Pinpoint the cell where the given text exists, returning its (X, Y) midpoint coordinate. 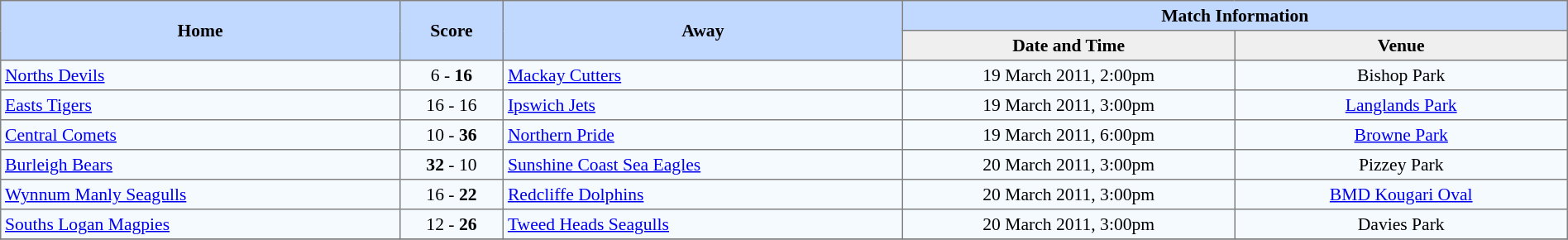
19 March 2011, 3:00pm (1068, 105)
Date and Time (1068, 46)
Score (452, 31)
Venue (1401, 46)
Souths Logan Magpies (200, 224)
Burleigh Bears (200, 165)
16 - 16 (452, 105)
Sunshine Coast Sea Eagles (703, 165)
Wynnum Manly Seagulls (200, 194)
Home (200, 31)
Langlands Park (1401, 105)
32 - 10 (452, 165)
Davies Park (1401, 224)
BMD Kougari Oval (1401, 194)
Redcliffe Dolphins (703, 194)
19 March 2011, 6:00pm (1068, 135)
19 March 2011, 2:00pm (1068, 75)
Pizzey Park (1401, 165)
Tweed Heads Seagulls (703, 224)
Mackay Cutters (703, 75)
10 - 36 (452, 135)
Bishop Park (1401, 75)
Match Information (1235, 16)
Away (703, 31)
Norths Devils (200, 75)
Easts Tigers (200, 105)
Northern Pride (703, 135)
12 - 26 (452, 224)
Browne Park (1401, 135)
Central Comets (200, 135)
16 - 22 (452, 194)
Ipswich Jets (703, 105)
6 - 16 (452, 75)
